Provide the [X, Y] coordinate of the cell's center where the given text is located.  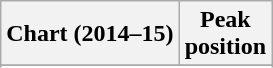
Chart (2014–15) [90, 34]
Peakposition [225, 34]
